From the cell containing the given text, extract its center point as [X, Y] coordinate. 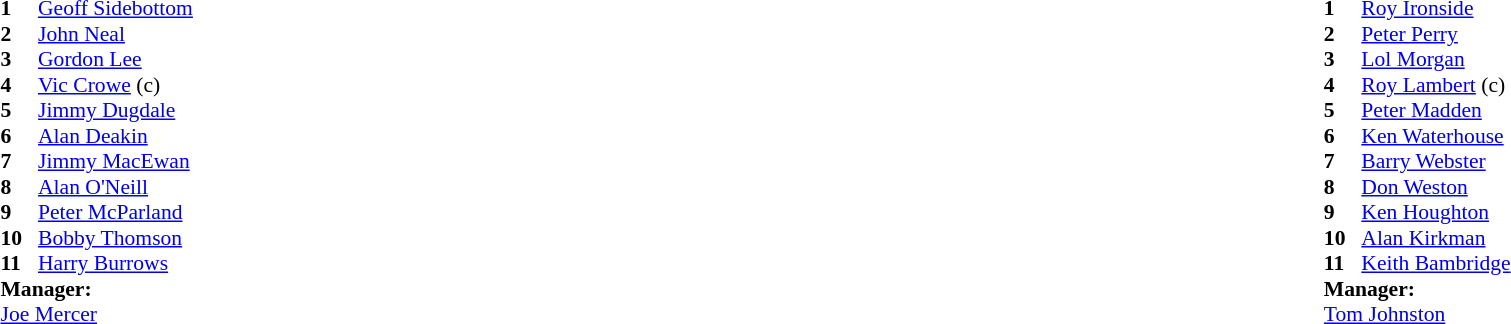
Harry Burrows [116, 263]
Ken Waterhouse [1436, 136]
Keith Bambridge [1436, 263]
Jimmy Dugdale [116, 111]
Gordon Lee [116, 59]
Alan Kirkman [1436, 238]
Bobby Thomson [116, 238]
Peter Perry [1436, 34]
John Neal [116, 34]
Jimmy MacEwan [116, 161]
Barry Webster [1436, 161]
Peter Madden [1436, 111]
Lol Morgan [1436, 59]
Ken Houghton [1436, 213]
Alan O'Neill [116, 187]
Roy Lambert (c) [1436, 85]
Alan Deakin [116, 136]
Peter McParland [116, 213]
Don Weston [1436, 187]
Vic Crowe (c) [116, 85]
